Return [X, Y] of the center of cell containing provided text 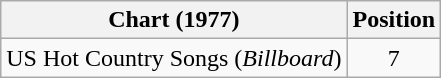
7 [394, 58]
US Hot Country Songs (Billboard) [174, 58]
Position [394, 20]
Chart (1977) [174, 20]
